Return the [X, Y] coordinate for the center point of the cell that contains the specified text.  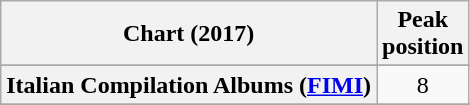
Italian Compilation Albums (FIMI) [189, 85]
Peak position [423, 34]
Chart (2017) [189, 34]
8 [423, 85]
